Return [x, y] of the center of cell containing provided text 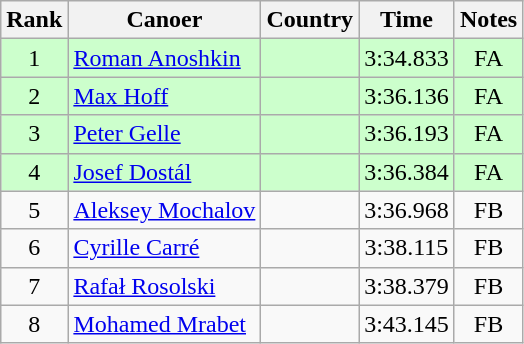
3:43.145 [407, 324]
7 [34, 286]
6 [34, 248]
3 [34, 134]
3:36.136 [407, 96]
2 [34, 96]
8 [34, 324]
3:36.968 [407, 210]
Rank [34, 20]
3:38.379 [407, 286]
Aleksey Mochalov [164, 210]
5 [34, 210]
Canoer [164, 20]
1 [34, 58]
Roman Anoshkin [164, 58]
Time [407, 20]
Josef Dostál [164, 172]
Rafał Rosolski [164, 286]
3:38.115 [407, 248]
3:36.193 [407, 134]
Mohamed Mrabet [164, 324]
Max Hoff [164, 96]
Country [310, 20]
3:36.384 [407, 172]
3:34.833 [407, 58]
Notes [488, 20]
Cyrille Carré [164, 248]
Peter Gelle [164, 134]
4 [34, 172]
